Determine the [X, Y] coordinate at the center of the cell enclosing the given text.  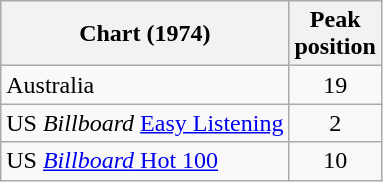
Peakposition [335, 34]
US Billboard Hot 100 [145, 161]
US Billboard Easy Listening [145, 123]
Chart (1974) [145, 34]
10 [335, 161]
19 [335, 85]
Australia [145, 85]
2 [335, 123]
